Search for the cell housing the specified text and yield its (X, Y) center coordinate. 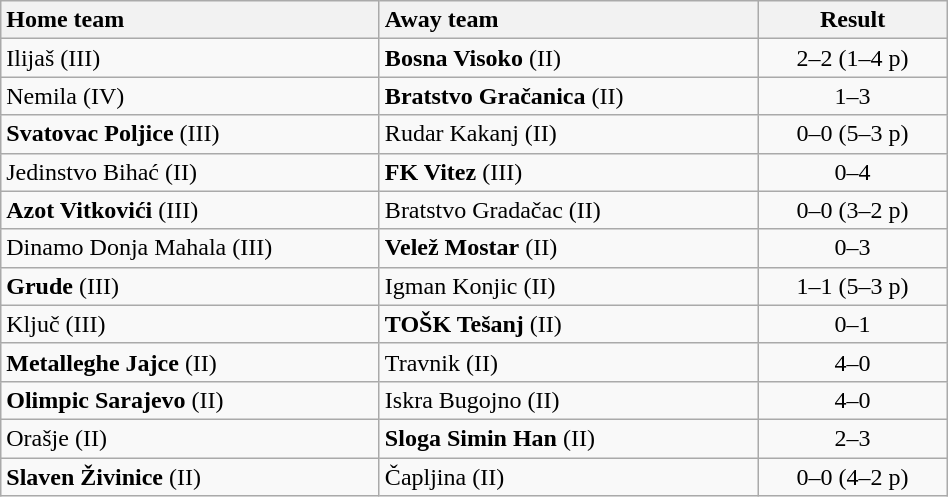
Jedinstvo Bihać (II) (190, 172)
0–0 (3–2 p) (852, 210)
Result (852, 20)
0–1 (852, 324)
Bratstvo Gračanica (II) (568, 96)
Away team (568, 20)
1–3 (852, 96)
1–1 (5–3 p) (852, 286)
Bosna Visoko (II) (568, 58)
Igman Konjic (II) (568, 286)
Home team (190, 20)
Velež Mostar (II) (568, 248)
2–2 (1–4 p) (852, 58)
Svatovac Poljice (III) (190, 134)
Sloga Simin Han (II) (568, 438)
Rudar Kakanj (II) (568, 134)
0–3 (852, 248)
Slaven Živinice (II) (190, 477)
Dinamo Donja Mahala (III) (190, 248)
Olimpic Sarajevo (II) (190, 400)
FK Vitez (III) (568, 172)
0–4 (852, 172)
Azot Vitkovići (III) (190, 210)
0–0 (5–3 p) (852, 134)
Čapljina (II) (568, 477)
Grude (III) (190, 286)
Bratstvo Gradačac (II) (568, 210)
Ilijaš (III) (190, 58)
Travnik (II) (568, 362)
2–3 (852, 438)
Ključ (III) (190, 324)
Metalleghe Jajce (II) (190, 362)
Nemila (IV) (190, 96)
0–0 (4–2 p) (852, 477)
TOŠK Tešanj (II) (568, 324)
Orašje (II) (190, 438)
Iskra Bugojno (II) (568, 400)
